Locate the cell with the specified text and output its (X, Y) center coordinate. 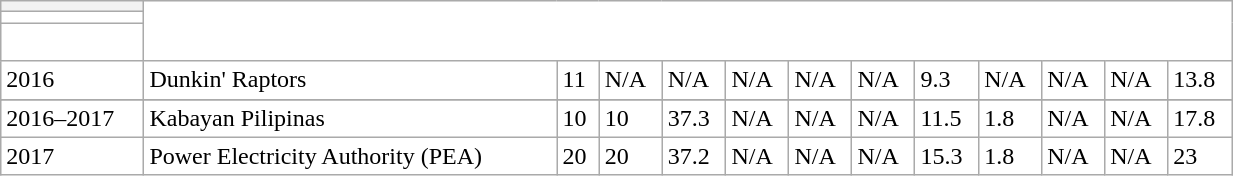
11 (578, 80)
37.2 (694, 156)
2016 (72, 80)
15.3 (947, 156)
11.5 (947, 118)
Dunkin' Raptors (350, 80)
23 (1200, 156)
9.3 (947, 80)
13.8 (1200, 80)
37.3 (694, 118)
Power Electricity Authority (PEA) (350, 156)
2017 (72, 156)
Kabayan Pilipinas (350, 118)
17.8 (1200, 118)
2016–2017 (72, 118)
